Return (X, Y) of the center of cell containing provided text 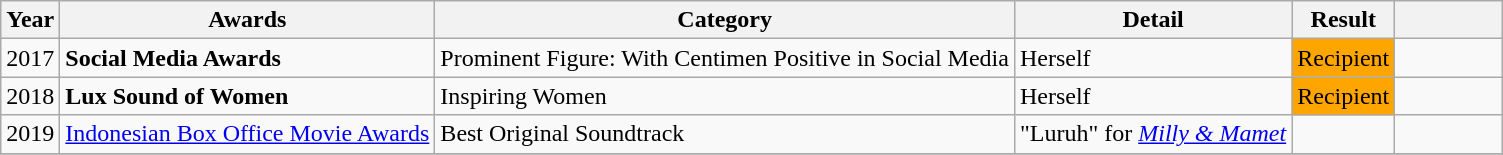
Prominent Figure: With Centimen Positive in Social Media (725, 58)
Social Media Awards (248, 58)
2017 (30, 58)
Year (30, 20)
Lux Sound of Women (248, 96)
Inspiring Women (725, 96)
2019 (30, 134)
Category (725, 20)
Indonesian Box Office Movie Awards (248, 134)
"Luruh" for Milly & Mamet (1152, 134)
Result (1344, 20)
2018 (30, 96)
Detail (1152, 20)
Awards (248, 20)
Best Original Soundtrack (725, 134)
